Locate the cell with the specified text and output its (X, Y) center coordinate. 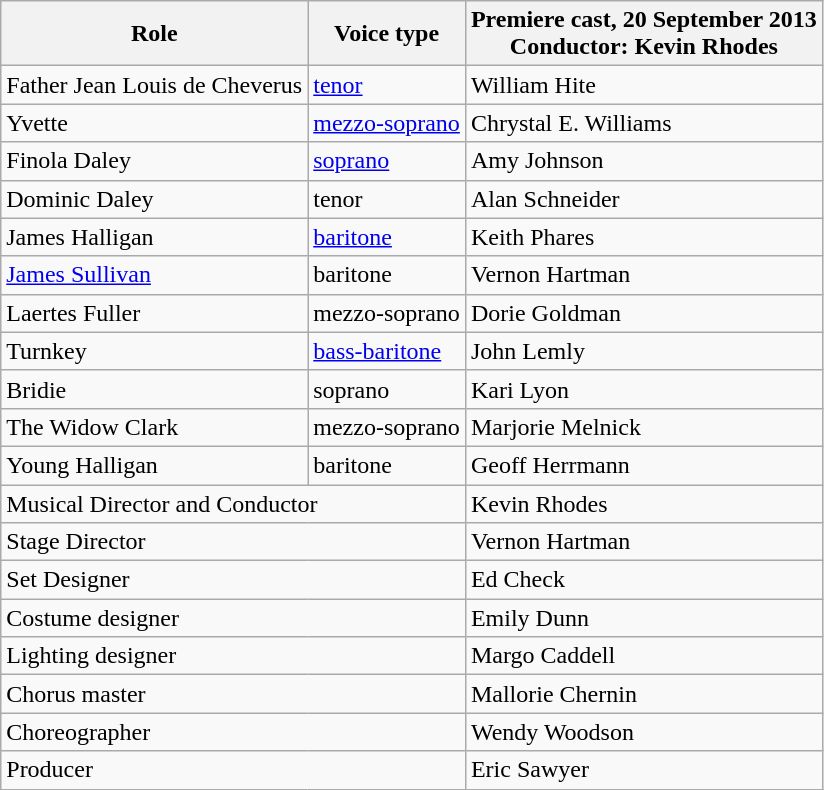
Turnkey (154, 351)
Costume designer (234, 618)
Role (154, 34)
Young Halligan (154, 465)
Wendy Woodson (644, 732)
Kari Lyon (644, 389)
Father Jean Louis de Cheverus (154, 85)
Dominic Daley (154, 199)
Margo Caddell (644, 656)
Stage Director (234, 542)
Kevin Rhodes (644, 503)
Laertes Fuller (154, 313)
Amy Johnson (644, 161)
Marjorie Melnick (644, 427)
Dorie Goldman (644, 313)
Set Designer (234, 580)
Voice type (387, 34)
Premiere cast, 20 September 2013Conductor: Kevin Rhodes (644, 34)
John Lemly (644, 351)
Finola Daley (154, 161)
Chrystal E. Williams (644, 123)
Mallorie Chernin (644, 694)
Geoff Herrmann (644, 465)
Emily Dunn (644, 618)
Musical Director and Conductor (234, 503)
William Hite (644, 85)
James Sullivan (154, 275)
Keith Phares (644, 237)
Yvette (154, 123)
Chorus master (234, 694)
Alan Schneider (644, 199)
Eric Sawyer (644, 770)
Ed Check (644, 580)
bass-baritone (387, 351)
The Widow Clark (154, 427)
Bridie (154, 389)
Choreographer (234, 732)
Lighting designer (234, 656)
Producer (234, 770)
James Halligan (154, 237)
